For the text-containing cell, return its midpoint in (x, y) coordinate format. 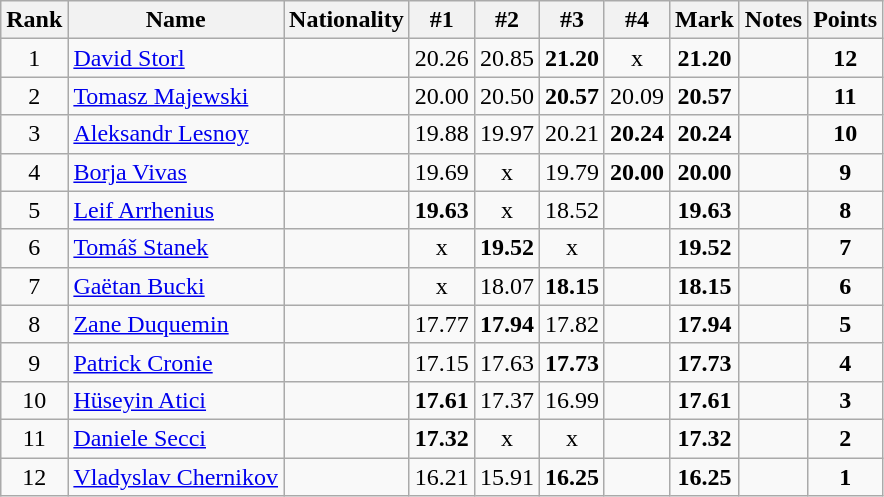
Mark (705, 20)
Hüseyin Atici (176, 400)
Daniele Secci (176, 438)
19.97 (506, 134)
#4 (636, 20)
Tomasz Majewski (176, 96)
19.88 (442, 134)
#1 (442, 20)
Notes (773, 20)
Borja Vivas (176, 172)
Vladyslav Chernikov (176, 477)
20.21 (572, 134)
19.79 (572, 172)
Points (846, 20)
Tomáš Stanek (176, 248)
20.09 (636, 96)
David Storl (176, 58)
Name (176, 20)
Leif Arrhenius (176, 210)
Nationality (347, 20)
16.99 (572, 400)
Gaëtan Bucki (176, 286)
Zane Duquemin (176, 324)
#2 (506, 20)
17.15 (442, 362)
18.52 (572, 210)
20.26 (442, 58)
17.77 (442, 324)
19.69 (442, 172)
#3 (572, 20)
17.37 (506, 400)
17.82 (572, 324)
20.50 (506, 96)
16.21 (442, 477)
Rank (34, 20)
Patrick Cronie (176, 362)
18.07 (506, 286)
20.85 (506, 58)
15.91 (506, 477)
Aleksandr Lesnoy (176, 134)
17.63 (506, 362)
